Locate the cell with the specified text and output its (x, y) center coordinate. 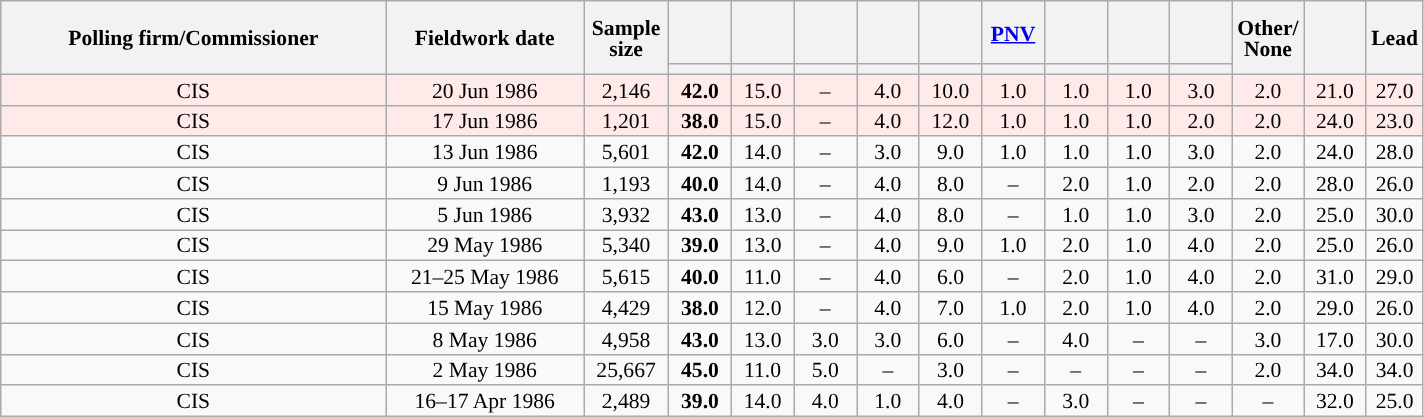
20 Jun 1986 (485, 90)
17 Jun 1986 (485, 120)
9 Jun 1986 (485, 184)
Other/None (1268, 38)
8 May 1986 (485, 338)
13 Jun 1986 (485, 152)
2 May 1986 (485, 370)
21–25 May 1986 (485, 276)
1,201 (626, 120)
10.0 (950, 90)
5 Jun 1986 (485, 214)
2,146 (626, 90)
25,667 (626, 370)
16–17 Apr 1986 (485, 402)
27.0 (1394, 90)
Fieldwork date (485, 38)
5.0 (826, 370)
3,932 (626, 214)
2,489 (626, 402)
1,193 (626, 184)
4,958 (626, 338)
5,340 (626, 246)
17.0 (1336, 338)
Sample size (626, 38)
23.0 (1394, 120)
5,615 (626, 276)
7.0 (950, 308)
Polling firm/Commissioner (194, 38)
Lead (1394, 38)
PNV (1014, 32)
5,601 (626, 152)
31.0 (1336, 276)
45.0 (700, 370)
32.0 (1336, 402)
29 May 1986 (485, 246)
15 May 1986 (485, 308)
21.0 (1336, 90)
4,429 (626, 308)
